Capture the cell that displays the provided text and extract its [X, Y] central coordinate. 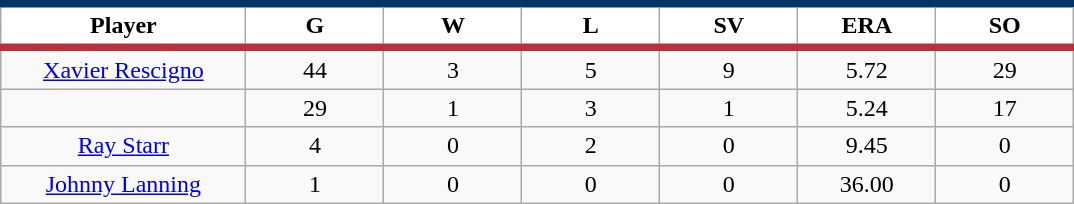
9 [729, 68]
17 [1005, 108]
Xavier Rescigno [124, 68]
5 [591, 68]
4 [315, 146]
5.72 [867, 68]
G [315, 26]
44 [315, 68]
L [591, 26]
5.24 [867, 108]
Player [124, 26]
ERA [867, 26]
SO [1005, 26]
9.45 [867, 146]
W [453, 26]
36.00 [867, 184]
2 [591, 146]
Johnny Lanning [124, 184]
Ray Starr [124, 146]
SV [729, 26]
